Return (x, y) of the center of cell containing provided text 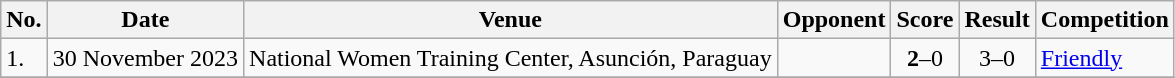
Venue (511, 20)
Competition (1104, 20)
Date (145, 20)
No. (24, 20)
Score (925, 20)
30 November 2023 (145, 58)
National Women Training Center, Asunción, Paraguay (511, 58)
2–0 (925, 58)
Friendly (1104, 58)
1. (24, 58)
Result (997, 20)
Opponent (834, 20)
3–0 (997, 58)
